Return the (x, y) coordinate for the center point of the cell that contains the specified text.  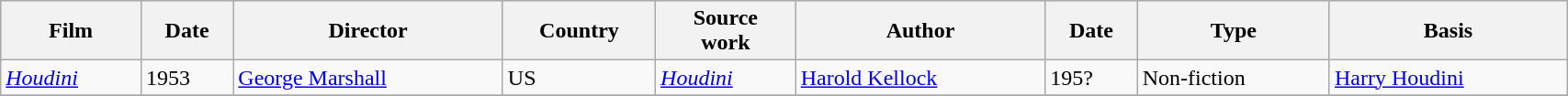
Type (1233, 31)
Harold Kellock (920, 78)
Non-fiction (1233, 78)
George Marshall (368, 78)
195? (1091, 78)
Country (579, 31)
Basis (1448, 31)
Director (368, 31)
US (579, 78)
1953 (186, 78)
Film (72, 31)
Harry Houdini (1448, 78)
Author (920, 31)
Sourcework (726, 31)
